From the cell containing the given text, extract its center point as [X, Y] coordinate. 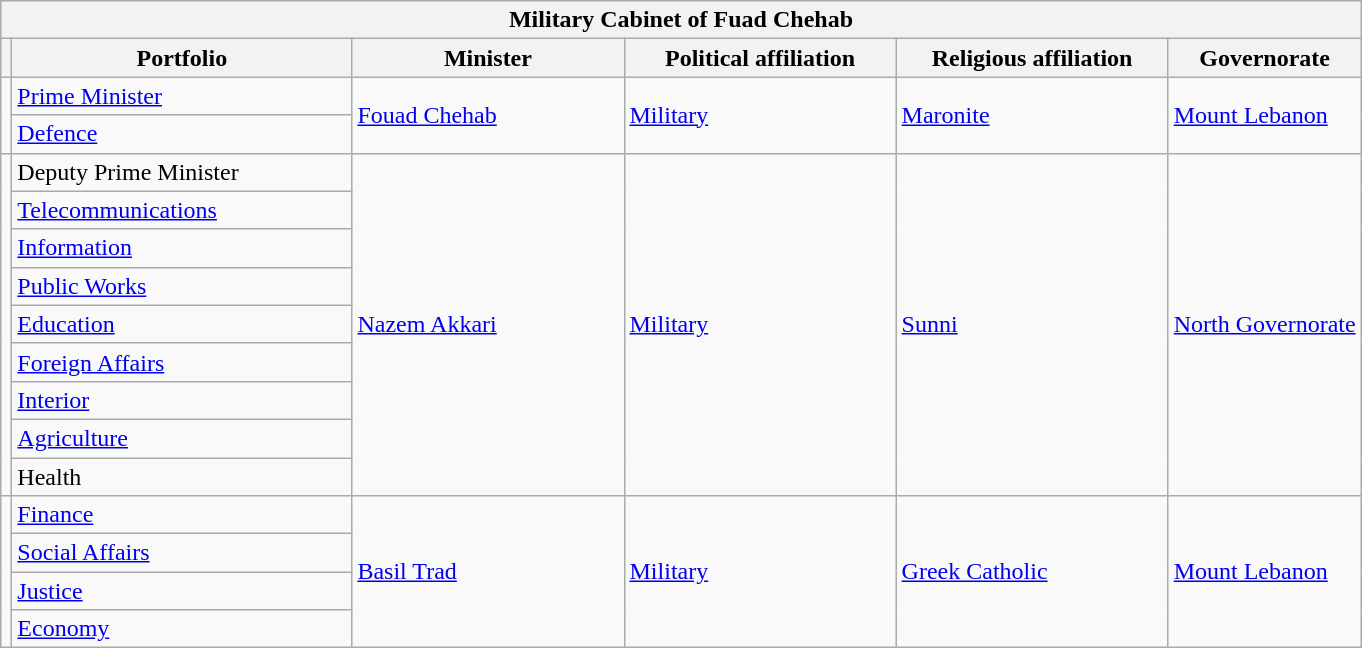
Public Works [182, 286]
Sunni [1032, 324]
North Governorate [1264, 324]
Economy [182, 629]
Basil Trad [488, 572]
Greek Catholic [1032, 572]
Political affiliation [760, 58]
Nazem Akkari [488, 324]
Agriculture [182, 438]
Telecommunications [182, 210]
Social Affairs [182, 553]
Governorate [1264, 58]
Defence [182, 134]
Religious affiliation [1032, 58]
Education [182, 324]
Military Cabinet of Fuad Chehab [681, 20]
Interior [182, 400]
Deputy Prime Minister [182, 172]
Information [182, 248]
Health [182, 477]
Maronite [1032, 115]
Foreign Affairs [182, 362]
Fouad Chehab [488, 115]
Minister [488, 58]
Portfolio [182, 58]
Prime Minister [182, 96]
Justice [182, 591]
Finance [182, 515]
